Locate the cell with the specified text and output its [X, Y] center coordinate. 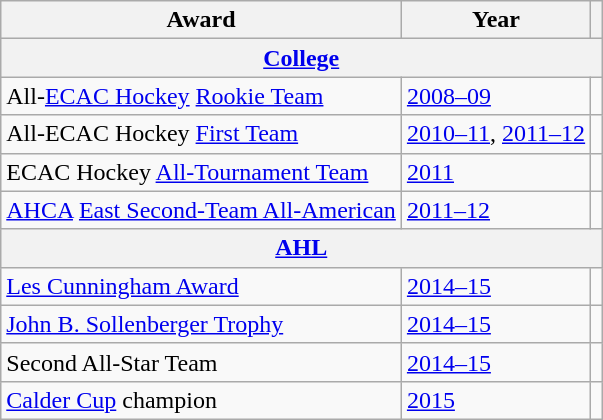
2015 [496, 400]
AHL [302, 248]
Calder Cup champion [202, 400]
Les Cunningham Award [202, 286]
ECAC Hockey All-Tournament Team [202, 172]
All-ECAC Hockey First Team [202, 134]
2008–09 [496, 96]
2010–11, 2011–12 [496, 134]
All-ECAC Hockey Rookie Team [202, 96]
2011 [496, 172]
Second All-Star Team [202, 362]
John B. Sollenberger Trophy [202, 324]
2011–12 [496, 210]
Award [202, 20]
AHCA East Second-Team All-American [202, 210]
College [302, 58]
Year [496, 20]
